Provide the (x, y) coordinate of the cell's center where the given text is located.  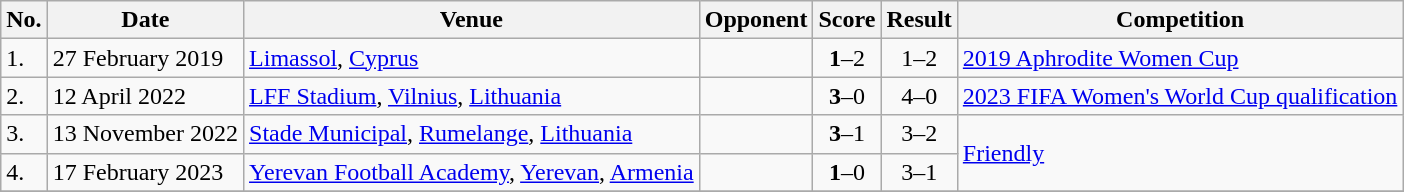
Stade Municipal, Rumelange, Lithuania (472, 134)
Friendly (1180, 153)
17 February 2023 (145, 172)
4–0 (919, 96)
2023 FIFA Women's World Cup qualification (1180, 96)
3–0 (847, 96)
LFF Stadium, Vilnius, Lithuania (472, 96)
3–2 (919, 134)
13 November 2022 (145, 134)
1–0 (847, 172)
Venue (472, 20)
3. (24, 134)
Competition (1180, 20)
1. (24, 58)
27 February 2019 (145, 58)
2. (24, 96)
2019 Aphrodite Women Cup (1180, 58)
12 April 2022 (145, 96)
Score (847, 20)
Result (919, 20)
Date (145, 20)
4. (24, 172)
Limassol, Cyprus (472, 58)
No. (24, 20)
Yerevan Football Academy, Yerevan, Armenia (472, 172)
Opponent (756, 20)
